From the cell containing the given text, extract its center point as (X, Y) coordinate. 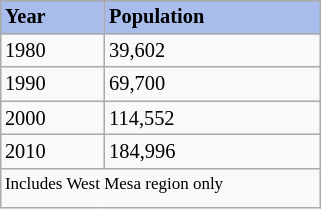
2000 (52, 118)
Includes West Mesa region only (160, 188)
114,552 (212, 118)
184,996 (212, 152)
1980 (52, 51)
69,700 (212, 84)
Year (52, 17)
Population (212, 17)
2010 (52, 152)
1990 (52, 84)
39,602 (212, 51)
